From the cell containing the given text, extract its center point as (x, y) coordinate. 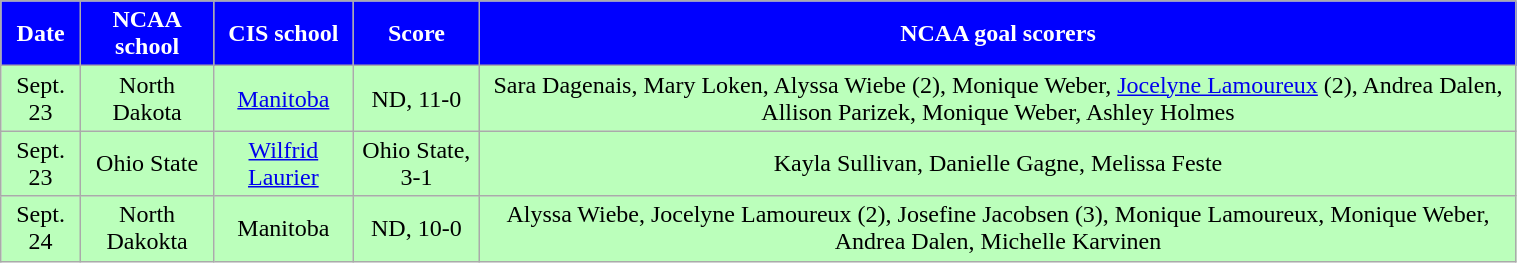
Ohio State (146, 164)
Score (416, 34)
Alyssa Wiebe, Jocelyne Lamoureux (2), Josefine Jacobsen (3), Monique Lamoureux, Monique Weber, Andrea Dalen, Michelle Karvinen (998, 228)
Kayla Sullivan, Danielle Gagne, Melissa Feste (998, 164)
CIS school (284, 34)
North Dakokta (146, 228)
North Dakota (146, 98)
Sara Dagenais, Mary Loken, Alyssa Wiebe (2), Monique Weber, Jocelyne Lamoureux (2), Andrea Dalen, Allison Parizek, Monique Weber, Ashley Holmes (998, 98)
Date (41, 34)
ND, 11-0 (416, 98)
Wilfrid Laurier (284, 164)
NCAA goal scorers (998, 34)
NCAA school (146, 34)
Ohio State, 3-1 (416, 164)
ND, 10-0 (416, 228)
Sept. 24 (41, 228)
